Detect which cell encompasses the target text, then output its (x, y) center coordinate. 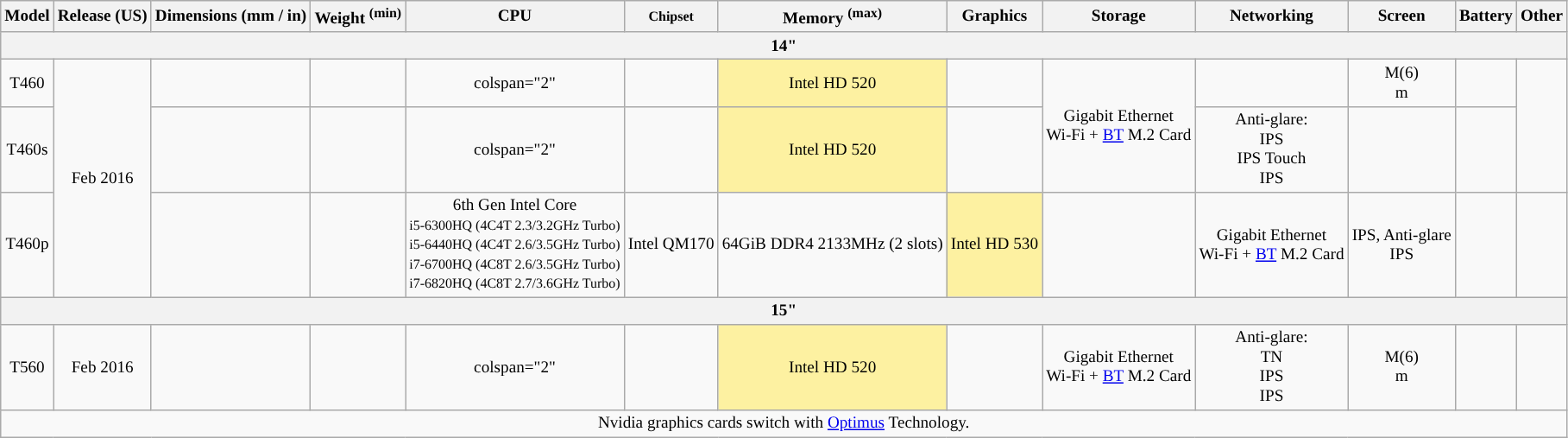
T460 (28, 83)
Weight (min) (358, 17)
Memory (max) (832, 17)
Other (1541, 17)
Graphics (994, 17)
14" (784, 46)
Release (US) (102, 17)
T460s (28, 149)
CPU (515, 17)
Screen (1401, 17)
Dimensions (mm / in) (231, 17)
Model (28, 17)
Anti-glare: TN IPS IPS (1272, 366)
Nvidia graphics cards switch with Optimus Technology. (784, 423)
Battery (1486, 17)
Intel HD 530 (994, 244)
T460p (28, 244)
T560 (28, 366)
Anti-glare: IPS IPS Touch IPS (1272, 149)
64GiB DDR4 2133MHz (2 slots) (832, 244)
15" (784, 311)
Intel QM170 (671, 244)
Networking (1272, 17)
Chipset (671, 17)
Storage (1118, 17)
IPS, Anti-glare IPS (1401, 244)
